Extract the [x, y] coordinate from the center of the cell holding the provided text.  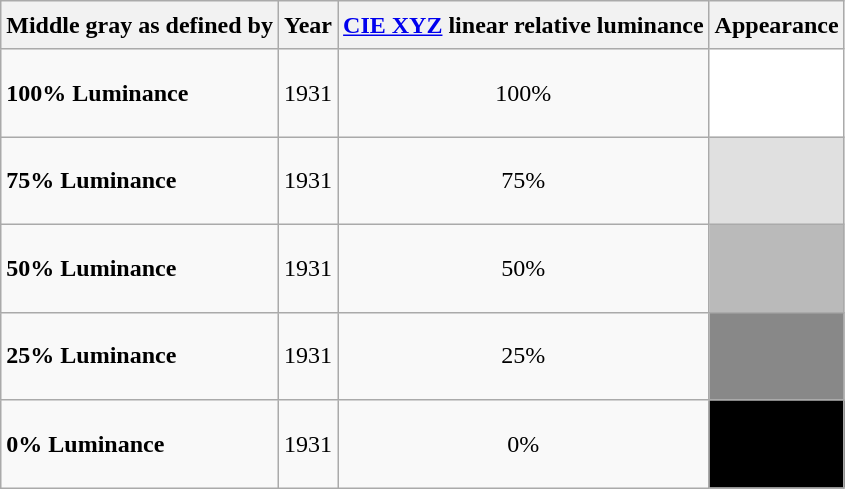
50% Luminance [140, 268]
100% Luminance [140, 93]
100% [524, 93]
75% [524, 181]
Year [308, 25]
Appearance [776, 25]
CIE XYZ linear relative luminance [524, 25]
25% Luminance [140, 356]
50% [524, 268]
75% Luminance [140, 181]
25% [524, 356]
0% Luminance [140, 444]
Middle gray as defined by [140, 25]
0% [524, 444]
